From the cell containing the given text, extract its center point as (X, Y) coordinate. 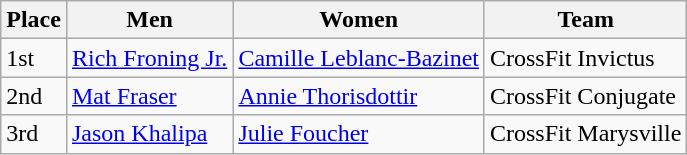
Mat Fraser (149, 96)
Annie Thorisdottir (359, 96)
2nd (34, 96)
CrossFit Invictus (585, 58)
CrossFit Marysville (585, 134)
Women (359, 20)
3rd (34, 134)
Rich Froning Jr. (149, 58)
CrossFit Conjugate (585, 96)
Camille Leblanc-Bazinet (359, 58)
Julie Foucher (359, 134)
Team (585, 20)
Place (34, 20)
Men (149, 20)
Jason Khalipa (149, 134)
1st (34, 58)
